Provide the (X, Y) coordinate of the cell's center where the given text is located.  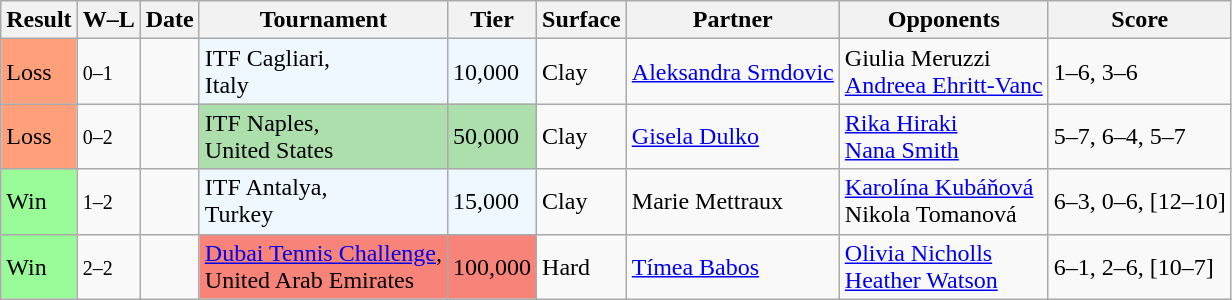
100,000 (492, 266)
Giulia Meruzzi Andreea Ehritt-Vanc (944, 72)
Tier (492, 20)
Karolína Kubáňová Nikola Tomanová (944, 202)
Gisela Dulko (732, 136)
Marie Mettraux (732, 202)
6–1, 2–6, [10–7] (1140, 266)
5–7, 6–4, 5–7 (1140, 136)
Hard (582, 266)
6–3, 0–6, [12–10] (1140, 202)
Result (39, 20)
Opponents (944, 20)
Rika Hiraki Nana Smith (944, 136)
ITF Cagliari, Italy (323, 72)
Olivia Nicholls Heather Watson (944, 266)
Surface (582, 20)
1–2 (108, 202)
0–2 (108, 136)
Tournament (323, 20)
Date (170, 20)
10,000 (492, 72)
Dubai Tennis Challenge, United Arab Emirates (323, 266)
Tímea Babos (732, 266)
2–2 (108, 266)
Score (1140, 20)
0–1 (108, 72)
50,000 (492, 136)
Partner (732, 20)
W–L (108, 20)
ITF Naples, United States (323, 136)
1–6, 3–6 (1140, 72)
Aleksandra Srndovic (732, 72)
15,000 (492, 202)
ITF Antalya, Turkey (323, 202)
